Detect which cell encompasses the target text, then output its [X, Y] center coordinate. 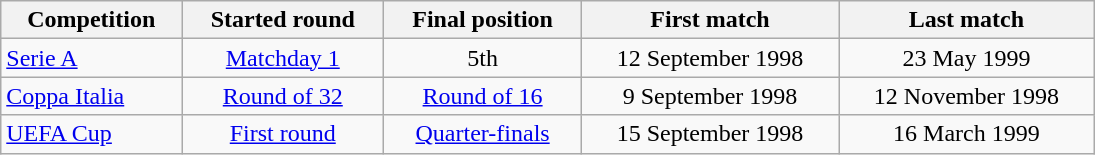
Round of 32 [283, 96]
UEFA Cup [92, 134]
Round of 16 [483, 96]
16 March 1999 [967, 134]
Competition [92, 20]
23 May 1999 [967, 58]
9 September 1998 [710, 96]
5th [483, 58]
15 September 1998 [710, 134]
First round [283, 134]
12 September 1998 [710, 58]
Started round [283, 20]
12 November 1998 [967, 96]
Final position [483, 20]
First match [710, 20]
Quarter-finals [483, 134]
Last match [967, 20]
Coppa Italia [92, 96]
Matchday 1 [283, 58]
Serie A [92, 58]
